Scan for the cell matching the given text and deliver its [X, Y] coordinate at center. 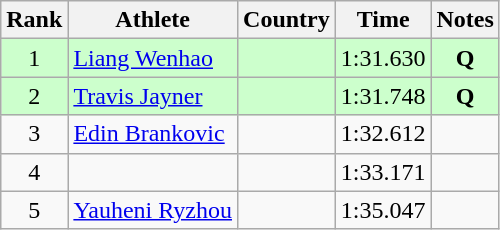
Edin Brankovic [153, 134]
Travis Jayner [153, 96]
Time [383, 20]
3 [34, 134]
Country [287, 20]
Liang Wenhao [153, 58]
1:35.047 [383, 210]
Rank [34, 20]
1:32.612 [383, 134]
1 [34, 58]
Athlete [153, 20]
Yauheni Ryzhou [153, 210]
1:31.748 [383, 96]
4 [34, 172]
Notes [465, 20]
2 [34, 96]
5 [34, 210]
1:31.630 [383, 58]
1:33.171 [383, 172]
